Locate the cell with the specified text and output its [x, y] center coordinate. 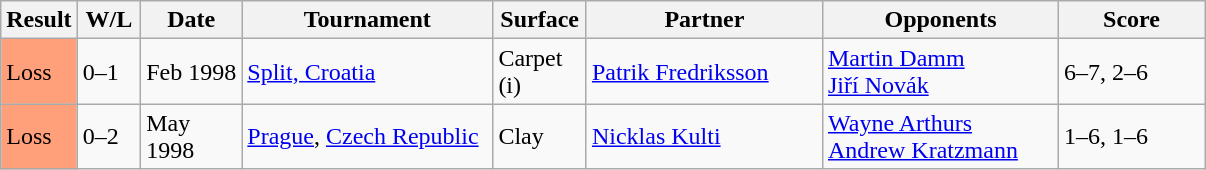
6–7, 2–6 [1132, 72]
Clay [540, 136]
May 1998 [192, 136]
Tournament [368, 20]
W/L [109, 20]
0–1 [109, 72]
Feb 1998 [192, 72]
Surface [540, 20]
Date [192, 20]
Carpet (i) [540, 72]
Result [39, 20]
Wayne Arthurs Andrew Kratzmann [940, 136]
Nicklas Kulti [704, 136]
0–2 [109, 136]
Opponents [940, 20]
Split, Croatia [368, 72]
1–6, 1–6 [1132, 136]
Martin Damm Jiří Novák [940, 72]
Score [1132, 20]
Prague, Czech Republic [368, 136]
Partner [704, 20]
Patrik Fredriksson [704, 72]
